Determine the [x, y] coordinate at the center of the cell enclosing the given text.  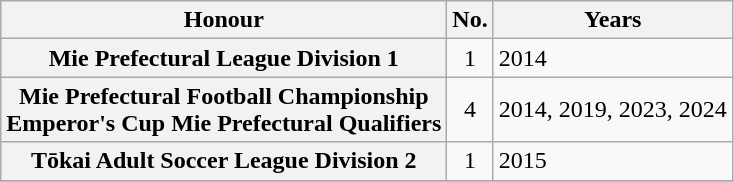
Mie Prefectural League Division 1 [224, 58]
No. [470, 20]
4 [470, 110]
Years [612, 20]
Mie Prefectural Football Championship Emperor's Cup Mie Prefectural Qualifiers [224, 110]
2014, 2019, 2023, 2024 [612, 110]
Honour [224, 20]
2015 [612, 161]
Tōkai Adult Soccer League Division 2 [224, 161]
2014 [612, 58]
